Determine the (X, Y) coordinate at the center of the cell enclosing the given text.  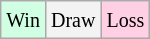
Win (24, 20)
Loss (126, 20)
Draw (72, 20)
